Extract the (x, y) coordinate from the center of the cell holding the provided text.  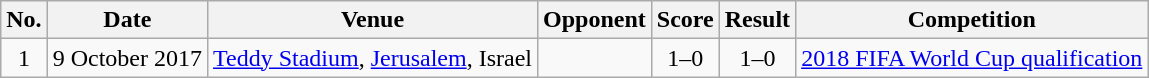
No. (24, 20)
1 (24, 58)
Result (757, 20)
2018 FIFA World Cup qualification (972, 58)
Teddy Stadium, Jerusalem, Israel (373, 58)
Opponent (594, 20)
Score (685, 20)
Date (127, 20)
Competition (972, 20)
9 October 2017 (127, 58)
Venue (373, 20)
